Determine the [x, y] coordinate at the center of the cell enclosing the given text.  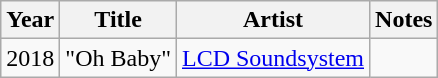
LCD Soundsystem [272, 58]
Notes [404, 20]
Year [30, 20]
2018 [30, 58]
"Oh Baby" [118, 58]
Title [118, 20]
Artist [272, 20]
